Extract the [x, y] coordinate from the center of the cell holding the provided text.  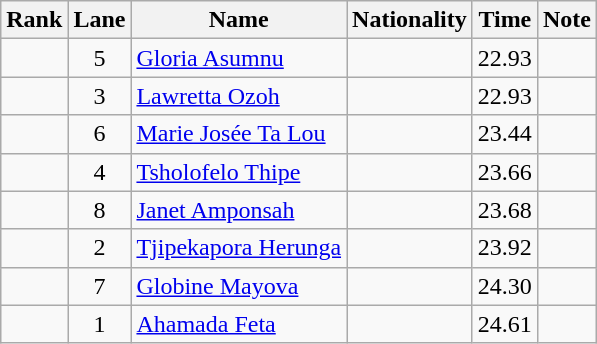
Lawretta Ozoh [239, 96]
3 [100, 96]
23.68 [504, 210]
Marie Josée Ta Lou [239, 134]
Ahamada Feta [239, 324]
Name [239, 20]
1 [100, 324]
5 [100, 58]
23.66 [504, 172]
7 [100, 286]
Globine Mayova [239, 286]
8 [100, 210]
Nationality [410, 20]
23.92 [504, 248]
Rank [34, 20]
Gloria Asumnu [239, 58]
Lane [100, 20]
Tjipekapora Herunga [239, 248]
2 [100, 248]
Note [566, 20]
Tsholofelo Thipe [239, 172]
6 [100, 134]
Time [504, 20]
24.30 [504, 286]
23.44 [504, 134]
24.61 [504, 324]
4 [100, 172]
Janet Amponsah [239, 210]
